From the cell containing the given text, extract its center point as [X, Y] coordinate. 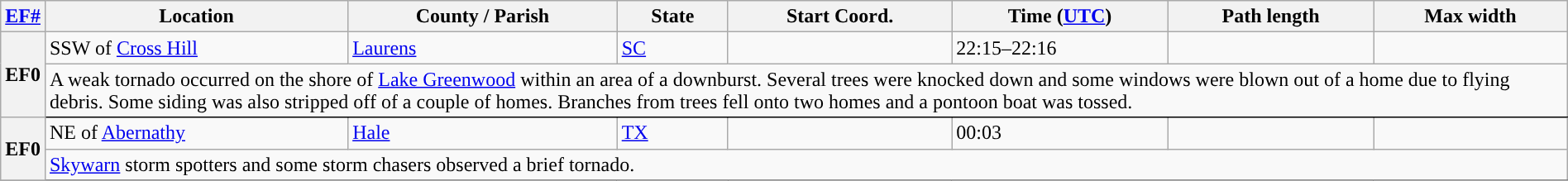
Laurens [483, 48]
State [672, 17]
Skywarn storm spotters and some storm chasers observed a brief tornado. [806, 164]
TX [672, 133]
EF# [23, 17]
22:15–22:16 [1060, 48]
SC [672, 48]
Max width [1470, 17]
Time (UTC) [1060, 17]
Hale [483, 133]
County / Parish [483, 17]
00:03 [1060, 133]
Start Coord. [839, 17]
SSW of Cross Hill [196, 48]
Location [196, 17]
Path length [1270, 17]
NE of Abernathy [196, 133]
